From the cell containing the given text, extract its center point as [x, y] coordinate. 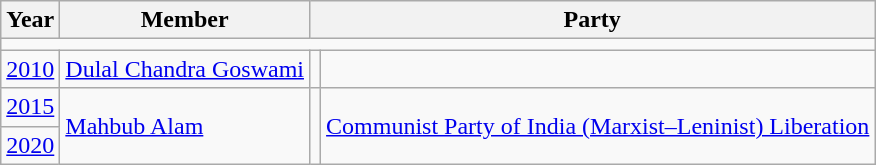
2020 [30, 145]
Year [30, 20]
Dulal Chandra Goswami [185, 69]
Mahbub Alam [185, 126]
Party [592, 20]
Member [185, 20]
2010 [30, 69]
2015 [30, 107]
Communist Party of India (Marxist–Leninist) Liberation [598, 126]
